Find where the given text appears and provide that cell's center as (x, y) coordinate. 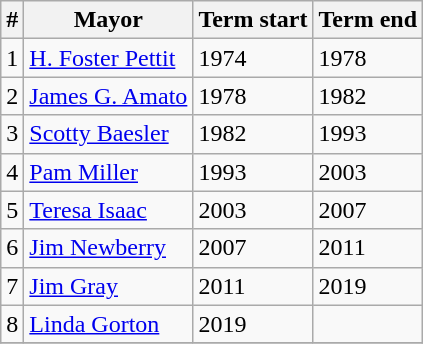
6 (12, 248)
7 (12, 286)
1974 (253, 58)
Mayor (108, 20)
Teresa Isaac (108, 210)
8 (12, 324)
Jim Newberry (108, 248)
James G. Amato (108, 96)
1 (12, 58)
Scotty Baesler (108, 134)
5 (12, 210)
2 (12, 96)
H. Foster Pettit (108, 58)
Jim Gray (108, 286)
3 (12, 134)
Linda Gorton (108, 324)
Pam Miller (108, 172)
Term end (368, 20)
4 (12, 172)
# (12, 20)
Term start (253, 20)
